Return (X, Y) of the center of cell containing provided text 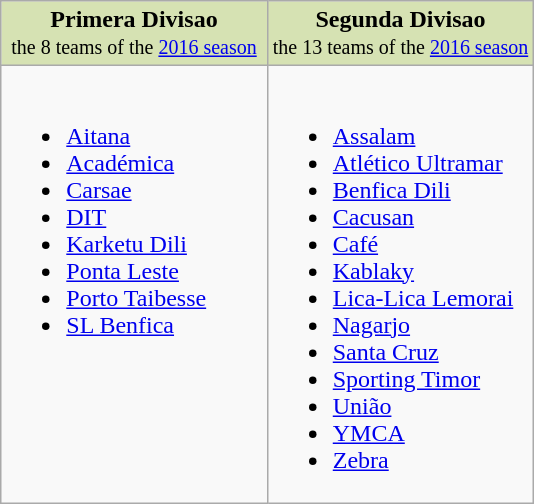
Segunda Divisaothe 13 teams of the 2016 season (400, 34)
AssalamAtlético UltramarBenfica DiliCacusanCaféKablakyLica-Lica LemoraiNagarjoSanta CruzSporting TimorUniãoYMCAZebra (400, 284)
Primera Divisaothe 8 teams of the 2016 season (134, 34)
AitanaAcadémicaCarsaeDITKarketu DiliPonta LestePorto TaibesseSL Benfica (134, 284)
